Detect which cell encompasses the target text, then output its (X, Y) center coordinate. 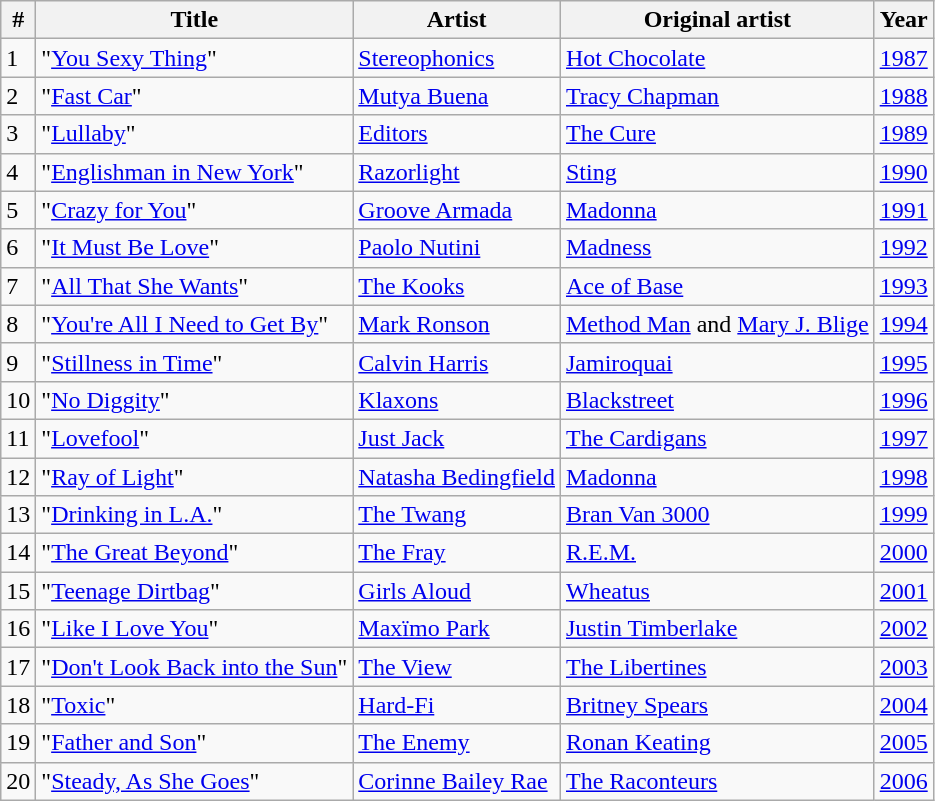
"Lovefool" (194, 438)
"Stillness in Time" (194, 362)
Editors (457, 134)
1987 (904, 58)
1993 (904, 286)
9 (18, 362)
Stereophonics (457, 58)
2005 (904, 743)
1995 (904, 362)
20 (18, 781)
Blackstreet (717, 400)
Groove Armada (457, 210)
14 (18, 553)
"Drinking in L.A." (194, 515)
Just Jack (457, 438)
11 (18, 438)
The Cure (717, 134)
"It Must Be Love" (194, 248)
"Father and Son" (194, 743)
R.E.M. (717, 553)
# (18, 20)
The Enemy (457, 743)
1999 (904, 515)
1 (18, 58)
4 (18, 172)
Sting (717, 172)
Razorlight (457, 172)
"All That She Wants" (194, 286)
1988 (904, 96)
5 (18, 210)
Year (904, 20)
"You're All I Need to Get By" (194, 324)
2 (18, 96)
1990 (904, 172)
"Steady, As She Goes" (194, 781)
2006 (904, 781)
Hot Chocolate (717, 58)
Title (194, 20)
"Crazy for You" (194, 210)
6 (18, 248)
Corinne Bailey Rae (457, 781)
Tracy Chapman (717, 96)
Paolo Nutini (457, 248)
Calvin Harris (457, 362)
2004 (904, 705)
Madness (717, 248)
"Don't Look Back into the Sun" (194, 667)
Mark Ronson (457, 324)
Klaxons (457, 400)
The Fray (457, 553)
10 (18, 400)
1998 (904, 477)
The Kooks (457, 286)
1994 (904, 324)
"Lullaby" (194, 134)
1996 (904, 400)
15 (18, 591)
2002 (904, 629)
The Raconteurs (717, 781)
"The Great Beyond" (194, 553)
1991 (904, 210)
13 (18, 515)
Girls Aloud (457, 591)
"Like I Love You" (194, 629)
Mutya Buena (457, 96)
8 (18, 324)
7 (18, 286)
18 (18, 705)
The Twang (457, 515)
Method Man and Mary J. Blige (717, 324)
The Cardigans (717, 438)
12 (18, 477)
2001 (904, 591)
Artist (457, 20)
"Teenage Dirtbag" (194, 591)
17 (18, 667)
"Toxic" (194, 705)
"You Sexy Thing" (194, 58)
Bran Van 3000 (717, 515)
Justin Timberlake (717, 629)
"Fast Car" (194, 96)
The View (457, 667)
1992 (904, 248)
Natasha Bedingfield (457, 477)
"Ray of Light" (194, 477)
Maxïmo Park (457, 629)
1997 (904, 438)
2003 (904, 667)
"Englishman in New York" (194, 172)
Original artist (717, 20)
"No Diggity" (194, 400)
Wheatus (717, 591)
2000 (904, 553)
Jamiroquai (717, 362)
16 (18, 629)
Ace of Base (717, 286)
The Libertines (717, 667)
3 (18, 134)
Hard-Fi (457, 705)
1989 (904, 134)
Ronan Keating (717, 743)
19 (18, 743)
Britney Spears (717, 705)
